Detect which cell encompasses the target text, then output its (x, y) center coordinate. 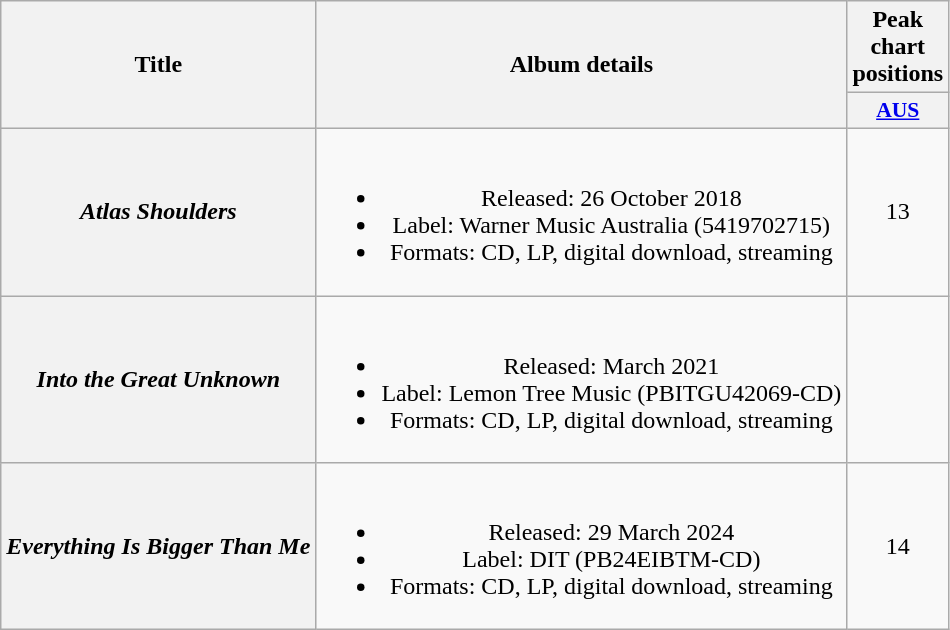
Released: 26 October 2018Label: Warner Music Australia (5419702715)Formats: CD, LP, digital download, streaming (582, 212)
Into the Great Unknown (158, 380)
Peak chart positions (898, 47)
Atlas Shoulders (158, 212)
Title (158, 65)
13 (898, 212)
Released: 29 March 2024Label: DIT (PB24EIBTM-CD)Formats: CD, LP, digital download, streaming (582, 546)
Everything Is Bigger Than Me (158, 546)
AUS (898, 111)
14 (898, 546)
Released: March 2021Label: Lemon Tree Music (PBITGU42069-CD)Formats: CD, LP, digital download, streaming (582, 380)
Album details (582, 65)
